For the text-containing cell, return its midpoint in [X, Y] coordinate format. 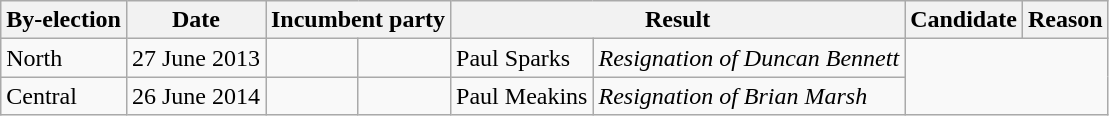
Reason [1065, 20]
Result [678, 20]
Paul Sparks [522, 58]
Date [196, 20]
Candidate [964, 20]
Resignation of Brian Marsh [749, 96]
Resignation of Duncan Bennett [749, 58]
Central [64, 96]
Incumbent party [358, 20]
By-election [64, 20]
26 June 2014 [196, 96]
Paul Meakins [522, 96]
27 June 2013 [196, 58]
North [64, 58]
